Capture the cell that displays the provided text and extract its [X, Y] central coordinate. 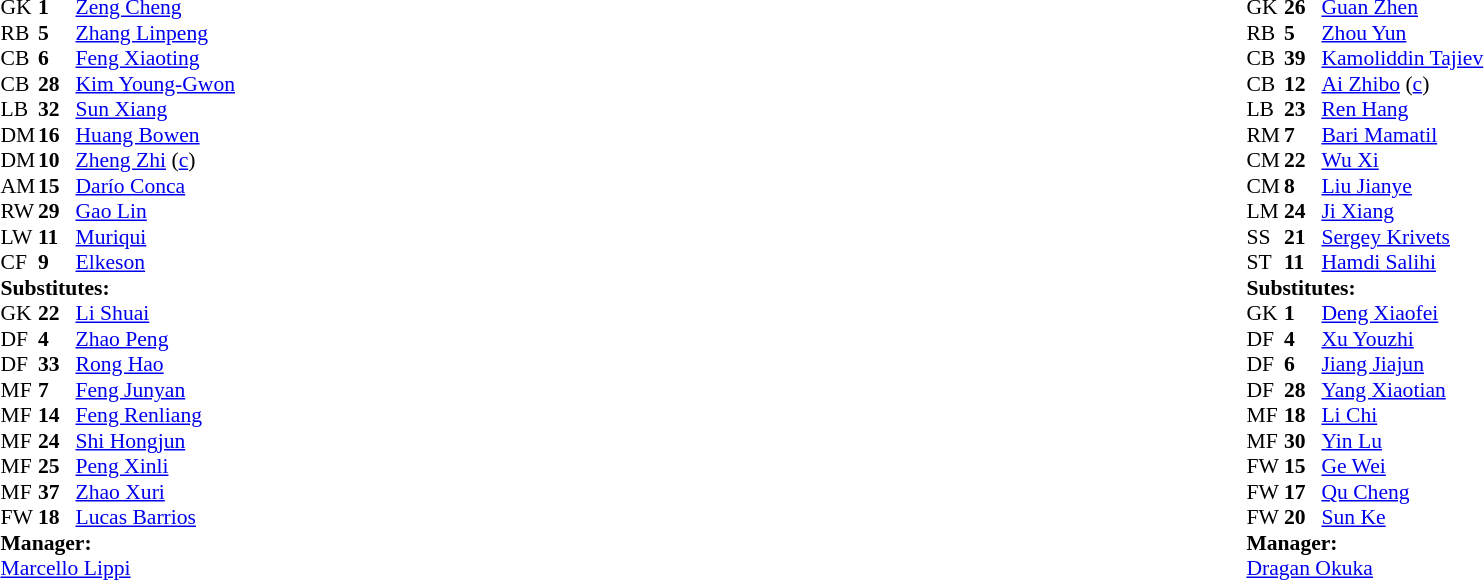
Ji Xiang [1402, 211]
Hamdi Salihi [1402, 263]
8 [1303, 186]
Zheng Zhi (c) [156, 161]
Kim Young-Gwon [156, 84]
Feng Xiaoting [156, 59]
AM [19, 186]
Qu Cheng [1402, 492]
Yin Lu [1402, 441]
16 [57, 135]
Zhou Yun [1402, 33]
Shi Hongjun [156, 441]
Peng Xinli [156, 467]
Xu Youzhi [1402, 339]
Elkeson [156, 263]
Jiang Jiajun [1402, 365]
21 [1303, 237]
Lucas Barrios [156, 517]
ST [1265, 263]
1 [1303, 313]
10 [57, 161]
39 [1303, 59]
LW [19, 237]
Sergey Krivets [1402, 237]
32 [57, 109]
Zhao Peng [156, 339]
Darío Conca [156, 186]
9 [57, 263]
LM [1265, 211]
Wu Xi [1402, 161]
Ge Wei [1402, 467]
Ai Zhibo (c) [1402, 84]
Li Chi [1402, 415]
Huang Bowen [156, 135]
17 [1303, 492]
Feng Junyan [156, 390]
Gao Lin [156, 211]
14 [57, 415]
SS [1265, 237]
12 [1303, 84]
RM [1265, 135]
Zhang Linpeng [156, 33]
Yang Xiaotian [1402, 390]
Sun Ke [1402, 517]
25 [57, 467]
29 [57, 211]
37 [57, 492]
Ren Hang [1402, 109]
Zhao Xuri [156, 492]
Bari Mamatil [1402, 135]
30 [1303, 441]
CF [19, 263]
Liu Jianye [1402, 186]
Muriqui [156, 237]
Deng Xiaofei [1402, 313]
Rong Hao [156, 365]
20 [1303, 517]
33 [57, 365]
Li Shuai [156, 313]
23 [1303, 109]
RW [19, 211]
Kamoliddin Tajiev [1402, 59]
Feng Renliang [156, 415]
Sun Xiang [156, 109]
